Capture the cell that displays the provided text and extract its [X, Y] central coordinate. 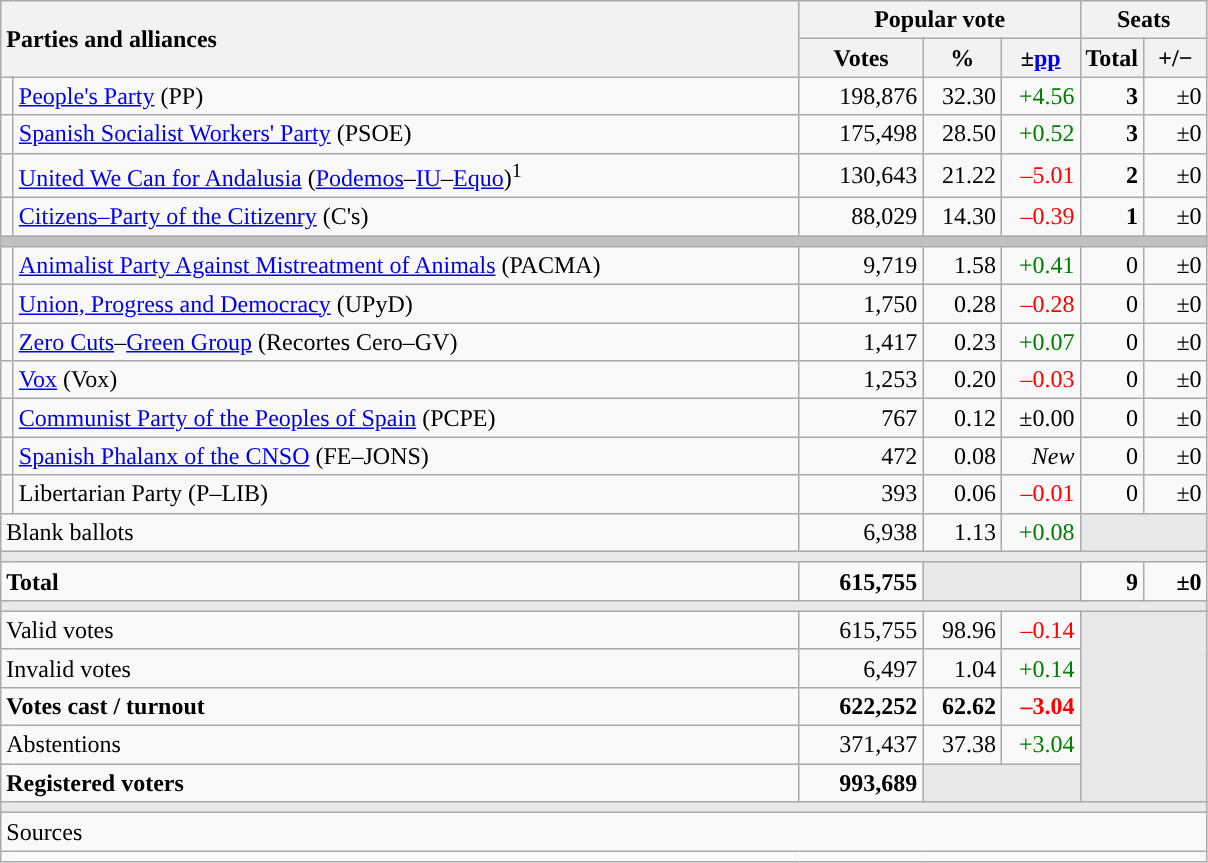
–0.01 [1040, 494]
±pp [1040, 58]
Votes [861, 58]
198,876 [861, 96]
472 [861, 456]
21.22 [962, 176]
622,252 [861, 706]
Animalist Party Against Mistreatment of Animals (PACMA) [406, 266]
28.50 [962, 134]
32.30 [962, 96]
0.28 [962, 304]
9,719 [861, 266]
88,029 [861, 217]
175,498 [861, 134]
14.30 [962, 217]
1 [1112, 217]
Blank ballots [400, 532]
Parties and alliances [400, 39]
–0.39 [1040, 217]
+0.52 [1040, 134]
Votes cast / turnout [400, 706]
371,437 [861, 745]
Citizens–Party of the Citizenry (C's) [406, 217]
6,497 [861, 668]
±0.00 [1040, 418]
+/− [1176, 58]
–0.28 [1040, 304]
+0.41 [1040, 266]
37.38 [962, 745]
6,938 [861, 532]
+3.04 [1040, 745]
People's Party (PP) [406, 96]
Libertarian Party (P–LIB) [406, 494]
Vox (Vox) [406, 380]
0.23 [962, 342]
62.62 [962, 706]
–0.14 [1040, 630]
+0.07 [1040, 342]
Sources [604, 832]
Abstentions [400, 745]
1,417 [861, 342]
2 [1112, 176]
767 [861, 418]
0.12 [962, 418]
Valid votes [400, 630]
+4.56 [1040, 96]
+0.14 [1040, 668]
+0.08 [1040, 532]
Registered voters [400, 783]
Spanish Phalanx of the CNSO (FE–JONS) [406, 456]
1,253 [861, 380]
393 [861, 494]
130,643 [861, 176]
1.04 [962, 668]
0.08 [962, 456]
1,750 [861, 304]
Invalid votes [400, 668]
% [962, 58]
–5.01 [1040, 176]
Communist Party of the Peoples of Spain (PCPE) [406, 418]
1.58 [962, 266]
9 [1112, 581]
993,689 [861, 783]
0.20 [962, 380]
United We Can for Andalusia (Podemos–IU–Equo)1 [406, 176]
Zero Cuts–Green Group (Recortes Cero–GV) [406, 342]
Popular vote [940, 20]
–3.04 [1040, 706]
Spanish Socialist Workers' Party (PSOE) [406, 134]
New [1040, 456]
Union, Progress and Democracy (UPyD) [406, 304]
Seats [1144, 20]
98.96 [962, 630]
1.13 [962, 532]
0.06 [962, 494]
–0.03 [1040, 380]
